Return the (x, y) coordinate for the center point of the cell that contains the specified text.  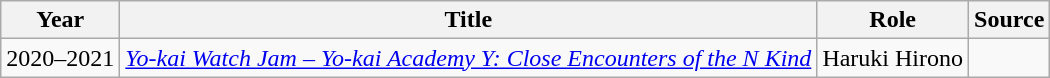
Year (60, 20)
Title (468, 20)
Role (893, 20)
Haruki Hirono (893, 58)
Source (1010, 20)
Yo-kai Watch Jam – Yo-kai Academy Y: Close Encounters of the N Kind (468, 58)
2020–2021 (60, 58)
